Provide the (X, Y) coordinate of the cell's center where the given text is located.  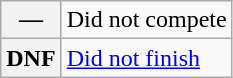
Did not finish (146, 58)
— (31, 20)
Did not compete (146, 20)
DNF (31, 58)
